Determine the [x, y] coordinate at the center of the cell enclosing the given text.  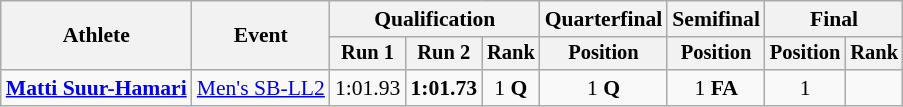
Qualification [435, 19]
Athlete [96, 36]
Matti Suur-Hamari [96, 88]
1 FA [716, 88]
Quarterfinal [604, 19]
1:01.93 [368, 88]
Run 2 [444, 54]
1 [805, 88]
Final [834, 19]
Semifinal [716, 19]
1:01.73 [444, 88]
Run 1 [368, 54]
Men's SB-LL2 [261, 88]
Event [261, 36]
